Find where the given text appears and provide that cell's center as [x, y] coordinate. 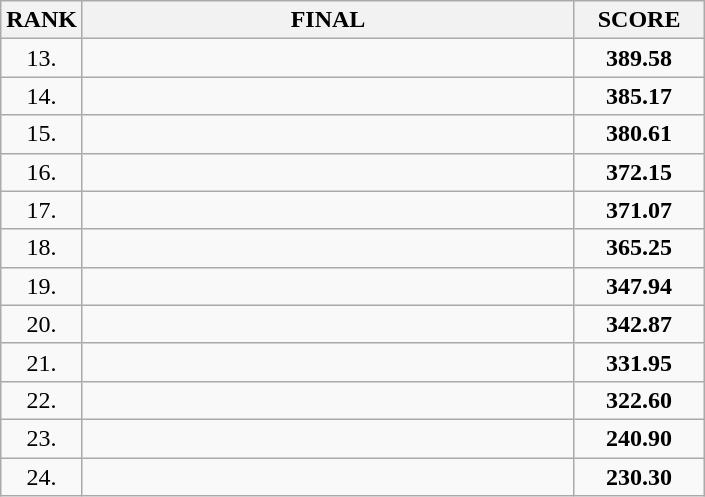
371.07 [640, 210]
23. [42, 438]
16. [42, 172]
322.60 [640, 400]
FINAL [328, 20]
385.17 [640, 96]
19. [42, 286]
21. [42, 362]
14. [42, 96]
380.61 [640, 134]
24. [42, 477]
230.30 [640, 477]
22. [42, 400]
18. [42, 248]
17. [42, 210]
389.58 [640, 58]
331.95 [640, 362]
240.90 [640, 438]
15. [42, 134]
365.25 [640, 248]
342.87 [640, 324]
20. [42, 324]
13. [42, 58]
RANK [42, 20]
372.15 [640, 172]
347.94 [640, 286]
SCORE [640, 20]
